Return the [x, y] coordinate for the center point of the cell that contains the specified text.  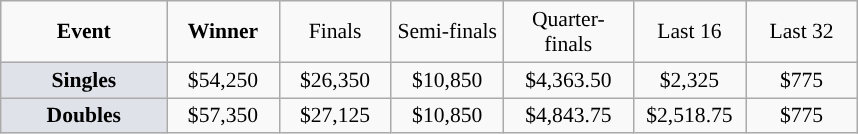
$26,350 [335, 80]
$2,518.75 [689, 116]
$57,350 [223, 116]
Finals [335, 32]
Doubles [84, 116]
Last 32 [802, 32]
Winner [223, 32]
$54,250 [223, 80]
Quarter-finals [568, 32]
Last 16 [689, 32]
Semi-finals [447, 32]
Singles [84, 80]
$2,325 [689, 80]
$4,843.75 [568, 116]
$4,363.50 [568, 80]
$27,125 [335, 116]
Event [84, 32]
